Identify which cell holds the provided text, then report its [X, Y] central coordinate. 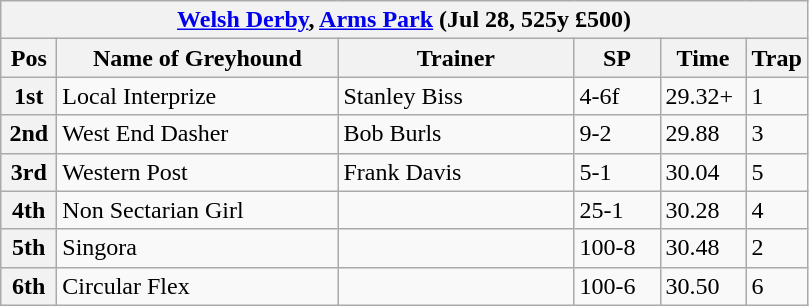
Stanley Biss [456, 96]
Singora [198, 248]
4 [776, 210]
30.28 [703, 210]
25-1 [617, 210]
6th [29, 286]
Trap [776, 58]
4th [29, 210]
1 [776, 96]
West End Dasher [198, 134]
1st [29, 96]
2 [776, 248]
Time [703, 58]
Local Interprize [198, 96]
3rd [29, 172]
6 [776, 286]
Name of Greyhound [198, 58]
Non Sectarian Girl [198, 210]
100-6 [617, 286]
100-8 [617, 248]
30.50 [703, 286]
Trainer [456, 58]
Bob Burls [456, 134]
4-6f [617, 96]
30.04 [703, 172]
5 [776, 172]
2nd [29, 134]
5-1 [617, 172]
3 [776, 134]
29.88 [703, 134]
Welsh Derby, Arms Park (Jul 28, 525y £500) [404, 20]
Circular Flex [198, 286]
5th [29, 248]
Frank Davis [456, 172]
SP [617, 58]
30.48 [703, 248]
29.32+ [703, 96]
Western Post [198, 172]
9-2 [617, 134]
Pos [29, 58]
